Pinpoint the cell where the given text exists, returning its (X, Y) midpoint coordinate. 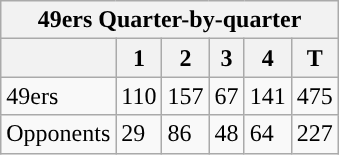
141 (268, 96)
4 (268, 58)
49ers Quarter-by-quarter (170, 20)
64 (268, 134)
29 (139, 134)
48 (226, 134)
T (314, 58)
67 (226, 96)
2 (186, 58)
Opponents (58, 134)
157 (186, 96)
1 (139, 58)
86 (186, 134)
475 (314, 96)
227 (314, 134)
3 (226, 58)
49ers (58, 96)
110 (139, 96)
